Find where the given text appears and provide that cell's center as (X, Y) coordinate. 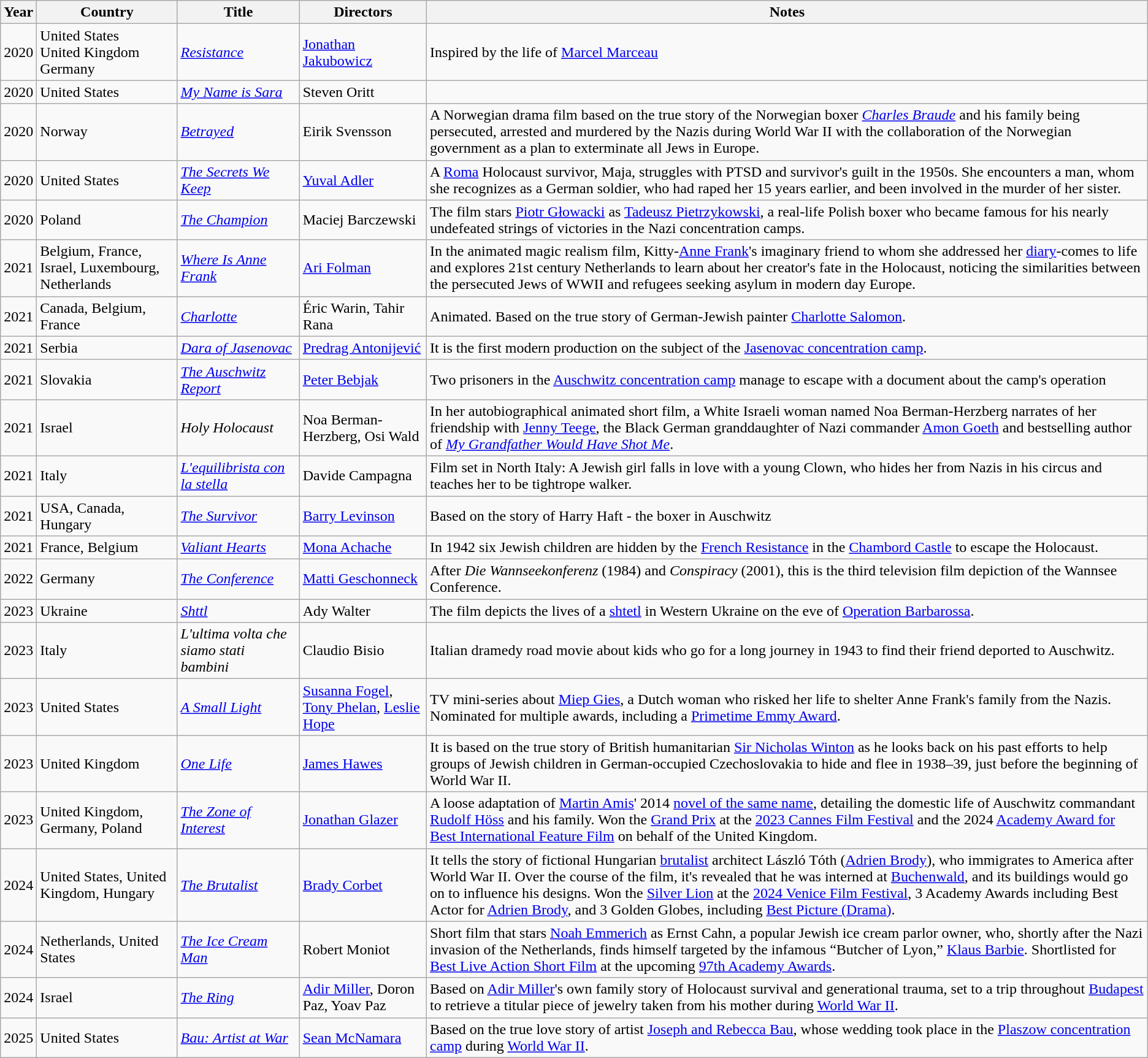
In 1942 six Jewish children are hidden by the French Resistance in the Chambord Castle to escape the Holocaust. (787, 548)
Adir Miller, Doron Paz, Yoav Paz (363, 997)
Two prisoners in the Auschwitz concentration camp manage to escape with a document about the camp's operation (787, 379)
Mona Achache (363, 548)
The Brutalist (238, 884)
Notes (787, 12)
Title (238, 12)
Davide Campagna (363, 476)
The Secrets We Keep (238, 180)
United States, United Kingdom, Hungary (107, 884)
L'ultima volta che siamo stati bambini (238, 651)
Belgium, France, Israel, Luxembourg, Netherlands (107, 268)
My Name is Sara (238, 92)
Slovakia (107, 379)
The Conference (238, 579)
Animated. Based on the true story of German-Jewish painter Charlotte Salomon. (787, 316)
Yuval Adler (363, 180)
Directors (363, 12)
Where Is Anne Frank (238, 268)
L'equilibrista con la stella (238, 476)
Norway (107, 132)
The Survivor (238, 515)
Serbia (107, 348)
The Ring (238, 997)
Ukraine (107, 611)
Inspired by the life of Marcel Marceau (787, 52)
Jonathan Glazer (363, 820)
Eirik Svensson (363, 132)
Holy Holocaust (238, 427)
Canada, Belgium, France (107, 316)
Ari Folman (363, 268)
Barry Levinson (363, 515)
Ady Walter (363, 611)
2025 (18, 1038)
After Die Wannseekonferenz (1984) and Conspiracy (2001), this is the third television film depiction of the Wannsee Conference. (787, 579)
Bau: Artist at War (238, 1038)
Shttl (238, 611)
Italian dramedy road movie about kids who go for a long journey in 1943 to find their friend deported to Auschwitz. (787, 651)
The Zone of Interest (238, 820)
The Auschwitz Report (238, 379)
Maciej Barczewski (363, 220)
Year (18, 12)
Peter Bebjak (363, 379)
One Life (238, 764)
Sean McNamara (363, 1038)
Matti Geschonneck (363, 579)
Robert Moniot (363, 949)
Dara of Jasenovac (238, 348)
Valiant Hearts (238, 548)
The Champion (238, 220)
Germany (107, 579)
Based on the story of Harry Haft - the boxer in Auschwitz (787, 515)
United Kingdom, Germany, Poland (107, 820)
United Kingdom (107, 764)
The film depicts the lives of a shtetl in Western Ukraine on the eve of Operation Barbarossa. (787, 611)
Country (107, 12)
Resistance (238, 52)
Noa Berman-Herzberg, Osi Wald (363, 427)
Claudio Bisio (363, 651)
Charlotte (238, 316)
Jonathan Jakubowicz (363, 52)
Netherlands, United States (107, 949)
USA, Canada, Hungary (107, 515)
France, Belgium (107, 548)
Poland (107, 220)
James Hawes (363, 764)
Betrayed (238, 132)
Steven Oritt (363, 92)
It is the first modern production on the subject of the Jasenovac concentration camp. (787, 348)
Brady Corbet (363, 884)
Based on the true love story of artist Joseph and Rebecca Bau, whose wedding took place in the Plaszow concentration camp during World War II. (787, 1038)
Predrag Antonijević (363, 348)
A Small Light (238, 707)
Susanna Fogel, Tony Phelan, Leslie Hope (363, 707)
Éric Warin, Tahir Rana (363, 316)
2022 (18, 579)
United StatesUnited KingdomGermany (107, 52)
The Ice Cream Man (238, 949)
